Identify which cell holds the provided text, then report its (X, Y) central coordinate. 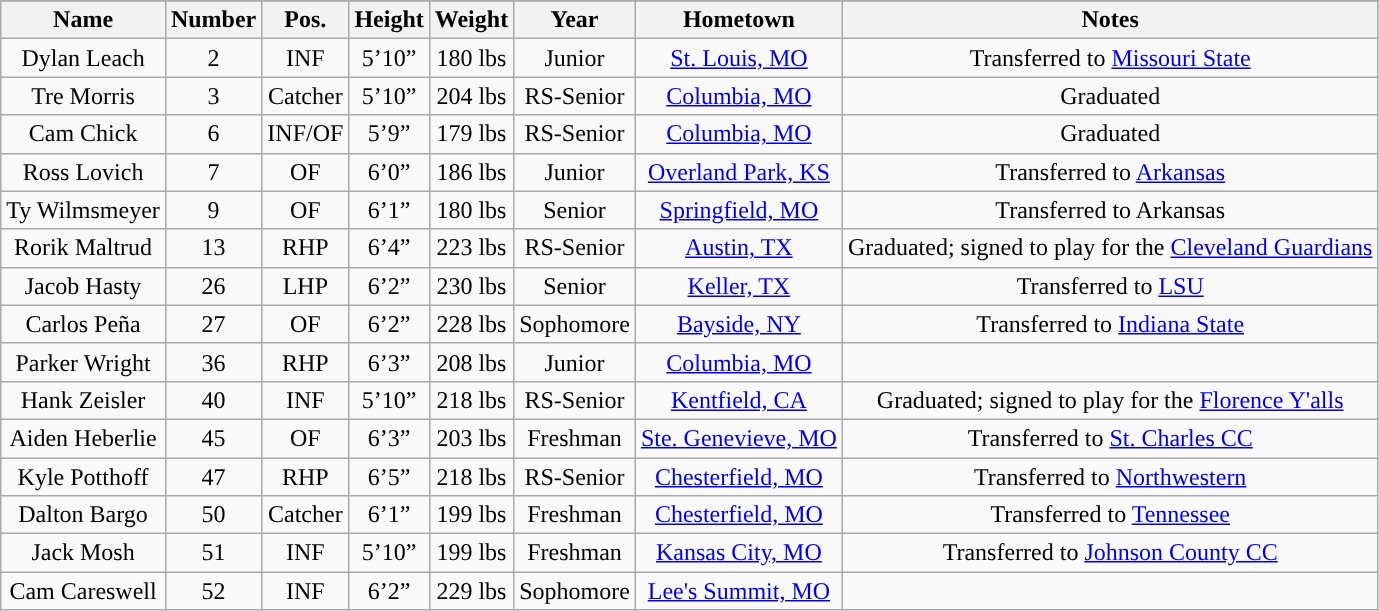
6 (213, 134)
Hank Zeisler (84, 400)
Transferred to Northwestern (1110, 477)
203 lbs (471, 438)
Ste. Genevieve, MO (738, 438)
Weight (471, 20)
Ross Lovich (84, 172)
47 (213, 477)
6’4” (389, 248)
Dalton Bargo (84, 515)
40 (213, 400)
Transferred to Indiana State (1110, 324)
Hometown (738, 20)
50 (213, 515)
13 (213, 248)
5’9” (389, 134)
Rorik Maltrud (84, 248)
3 (213, 96)
179 lbs (471, 134)
230 lbs (471, 286)
St. Louis, MO (738, 58)
Keller, TX (738, 286)
7 (213, 172)
Cam Careswell (84, 591)
6’5” (389, 477)
Transferred to LSU (1110, 286)
Springfield, MO (738, 210)
Kyle Potthoff (84, 477)
Transferred to Missouri State (1110, 58)
2 (213, 58)
36 (213, 362)
Carlos Peña (84, 324)
26 (213, 286)
27 (213, 324)
228 lbs (471, 324)
Dylan Leach (84, 58)
Pos. (306, 20)
229 lbs (471, 591)
Lee's Summit, MO (738, 591)
LHP (306, 286)
Notes (1110, 20)
INF/OF (306, 134)
Parker Wright (84, 362)
45 (213, 438)
Year (575, 20)
Number (213, 20)
Graduated; signed to play for the Florence Y'alls (1110, 400)
51 (213, 553)
Jack Mosh (84, 553)
9 (213, 210)
Jacob Hasty (84, 286)
Transferred to Johnson County CC (1110, 553)
Transferred to St. Charles CC (1110, 438)
223 lbs (471, 248)
Aiden Heberlie (84, 438)
Tre Morris (84, 96)
Name (84, 20)
186 lbs (471, 172)
204 lbs (471, 96)
Transferred to Tennessee (1110, 515)
6’0” (389, 172)
Height (389, 20)
52 (213, 591)
Overland Park, KS (738, 172)
Austin, TX (738, 248)
208 lbs (471, 362)
Ty Wilmsmeyer (84, 210)
Kentfield, CA (738, 400)
Bayside, NY (738, 324)
Kansas City, MO (738, 553)
Graduated; signed to play for the Cleveland Guardians (1110, 248)
Cam Chick (84, 134)
